Provide the [x, y] coordinate of the cell's center where the given text is located.  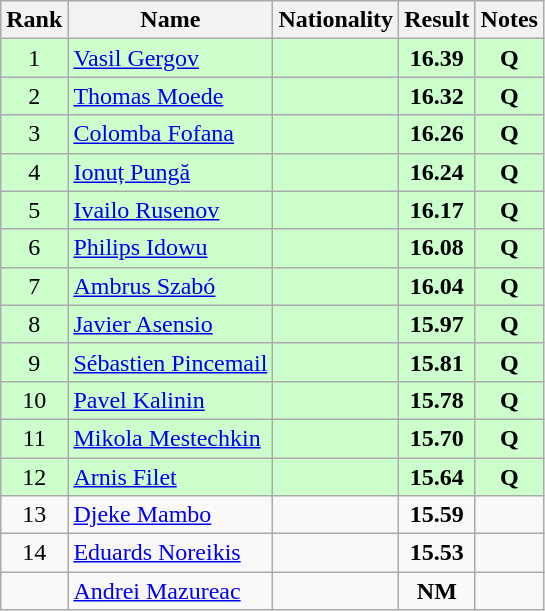
Vasil Gergov [170, 58]
Result [437, 20]
NM [437, 591]
11 [34, 438]
16.24 [437, 172]
15.81 [437, 362]
1 [34, 58]
Rank [34, 20]
14 [34, 553]
Ionuț Pungă [170, 172]
15.59 [437, 515]
Andrei Mazureac [170, 591]
9 [34, 362]
Name [170, 20]
Philips Idowu [170, 248]
16.08 [437, 248]
7 [34, 286]
8 [34, 324]
10 [34, 400]
5 [34, 210]
Colomba Fofana [170, 134]
Eduards Noreikis [170, 553]
15.97 [437, 324]
6 [34, 248]
Mikola Mestechkin [170, 438]
2 [34, 96]
Ambrus Szabó [170, 286]
Djeke Mambo [170, 515]
Thomas Moede [170, 96]
15.53 [437, 553]
Notes [509, 20]
Javier Asensio [170, 324]
16.39 [437, 58]
Sébastien Pincemail [170, 362]
3 [34, 134]
16.32 [437, 96]
Nationality [336, 20]
12 [34, 477]
15.64 [437, 477]
16.26 [437, 134]
Ivailo Rusenov [170, 210]
15.78 [437, 400]
15.70 [437, 438]
Pavel Kalinin [170, 400]
16.17 [437, 210]
13 [34, 515]
Arnis Filet [170, 477]
16.04 [437, 286]
4 [34, 172]
